Extract the (X, Y) coordinate from the center of the cell holding the provided text.  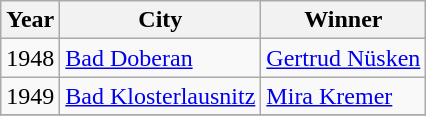
City (160, 20)
1949 (30, 96)
Year (30, 20)
Mira Kremer (344, 96)
Gertrud Nüsken (344, 58)
1948 (30, 58)
Bad Doberan (160, 58)
Bad Klosterlausnitz (160, 96)
Winner (344, 20)
